From the cell containing the given text, extract its center point as [x, y] coordinate. 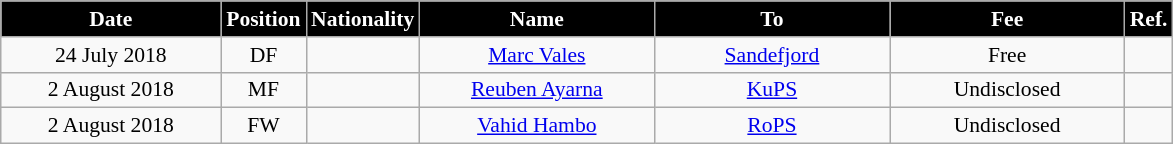
RoPS [772, 126]
Name [536, 19]
Vahid Hambo [536, 126]
FW [264, 126]
Ref. [1149, 19]
Sandefjord [772, 55]
MF [264, 90]
24 July 2018 [111, 55]
Position [264, 19]
To [772, 19]
DF [264, 55]
Reuben Ayarna [536, 90]
Date [111, 19]
Fee [1008, 19]
Nationality [362, 19]
Free [1008, 55]
Marc Vales [536, 55]
KuPS [772, 90]
